From the cell containing the given text, extract its center point as [X, Y] coordinate. 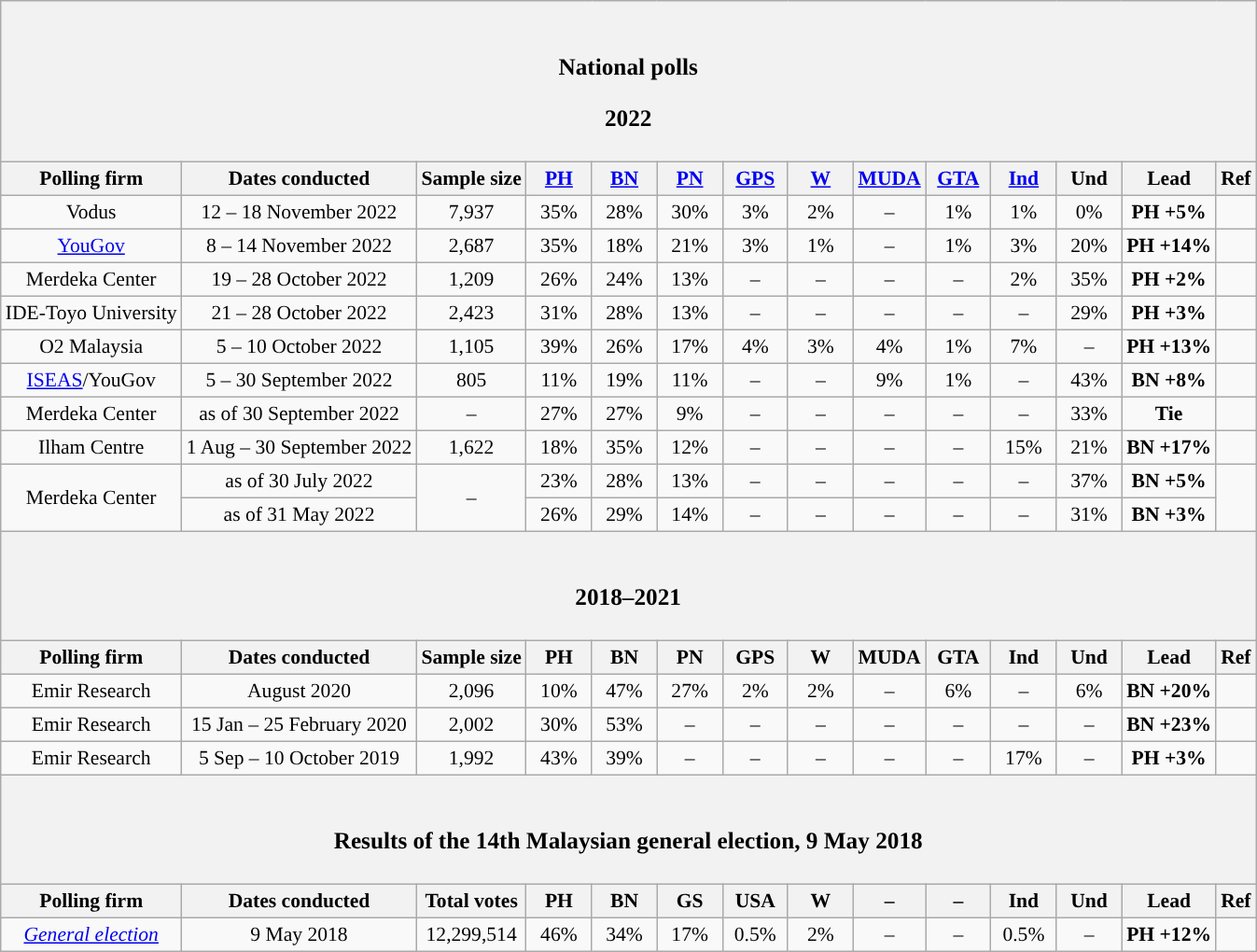
20% [1089, 246]
24% [624, 280]
2,687 [470, 246]
PH +12% [1168, 935]
15% [1024, 448]
5 Sep – 10 October 2019 [300, 759]
33% [1089, 414]
21 – 28 October 2022 [300, 314]
BN +5% [1168, 482]
19% [624, 381]
Total votes [470, 902]
BN +8% [1168, 381]
Ilham Centre [91, 448]
5 – 30 September 2022 [300, 381]
1,209 [470, 280]
as of 30 July 2022 [300, 482]
34% [624, 935]
BN +3% [1168, 515]
ISEAS/YouGov [91, 381]
IDE-Toyo University [91, 314]
2018–2021 [629, 586]
GS [690, 902]
12 – 18 November 2022 [300, 213]
7% [1024, 347]
USA [755, 902]
15 Jan – 25 February 2020 [300, 725]
53% [624, 725]
Tie [1168, 414]
PH +2% [1168, 280]
14% [690, 515]
BN +20% [1168, 692]
37% [1089, 482]
805 [470, 381]
5 – 10 October 2022 [300, 347]
10% [559, 692]
12,299,514 [470, 935]
as of 30 September 2022 [300, 414]
23% [559, 482]
2,096 [470, 692]
9 May 2018 [300, 935]
46% [559, 935]
Results of the 14th Malaysian general election, 9 May 2018 [629, 831]
1 Aug – 30 September 2022 [300, 448]
PH +14% [1168, 246]
1,622 [470, 448]
BN +23% [1168, 725]
August 2020 [300, 692]
47% [624, 692]
0% [1089, 213]
12% [690, 448]
as of 31 May 2022 [300, 515]
PH +5% [1168, 213]
2,423 [470, 314]
19 – 28 October 2022 [300, 280]
PH +13% [1168, 347]
2,002 [470, 725]
National polls2022 [629, 81]
7,937 [470, 213]
General election [91, 935]
YouGov [91, 246]
Vodus [91, 213]
8 – 14 November 2022 [300, 246]
O2 Malaysia [91, 347]
BN +17% [1168, 448]
1,105 [470, 347]
1,992 [470, 759]
